From the cell containing the given text, extract its center point as (x, y) coordinate. 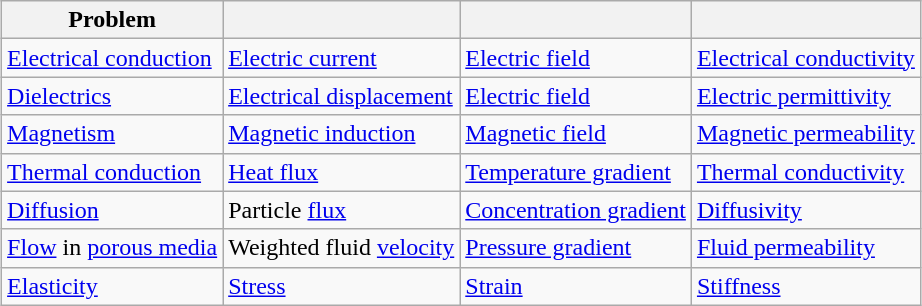
Elasticity (112, 286)
Diffusivity (806, 210)
Magnetism (112, 134)
Electrical displacement (342, 96)
Electrical conductivity (806, 58)
Strain (576, 286)
Pressure gradient (576, 248)
Stress (342, 286)
Particle flux (342, 210)
Dielectrics (112, 96)
Thermal conductivity (806, 172)
Electric current (342, 58)
Diffusion (112, 210)
Electric permittivity (806, 96)
Heat flux (342, 172)
Magnetic permeability (806, 134)
Magnetic field (576, 134)
Concentration gradient (576, 210)
Flow in porous media (112, 248)
Fluid permeability (806, 248)
Magnetic induction (342, 134)
Electrical conduction (112, 58)
Problem (112, 20)
Thermal conduction (112, 172)
Stiffness (806, 286)
Temperature gradient (576, 172)
Weighted fluid velocity (342, 248)
